Output the (X, Y) coordinate of the center of the cell containing the given text.  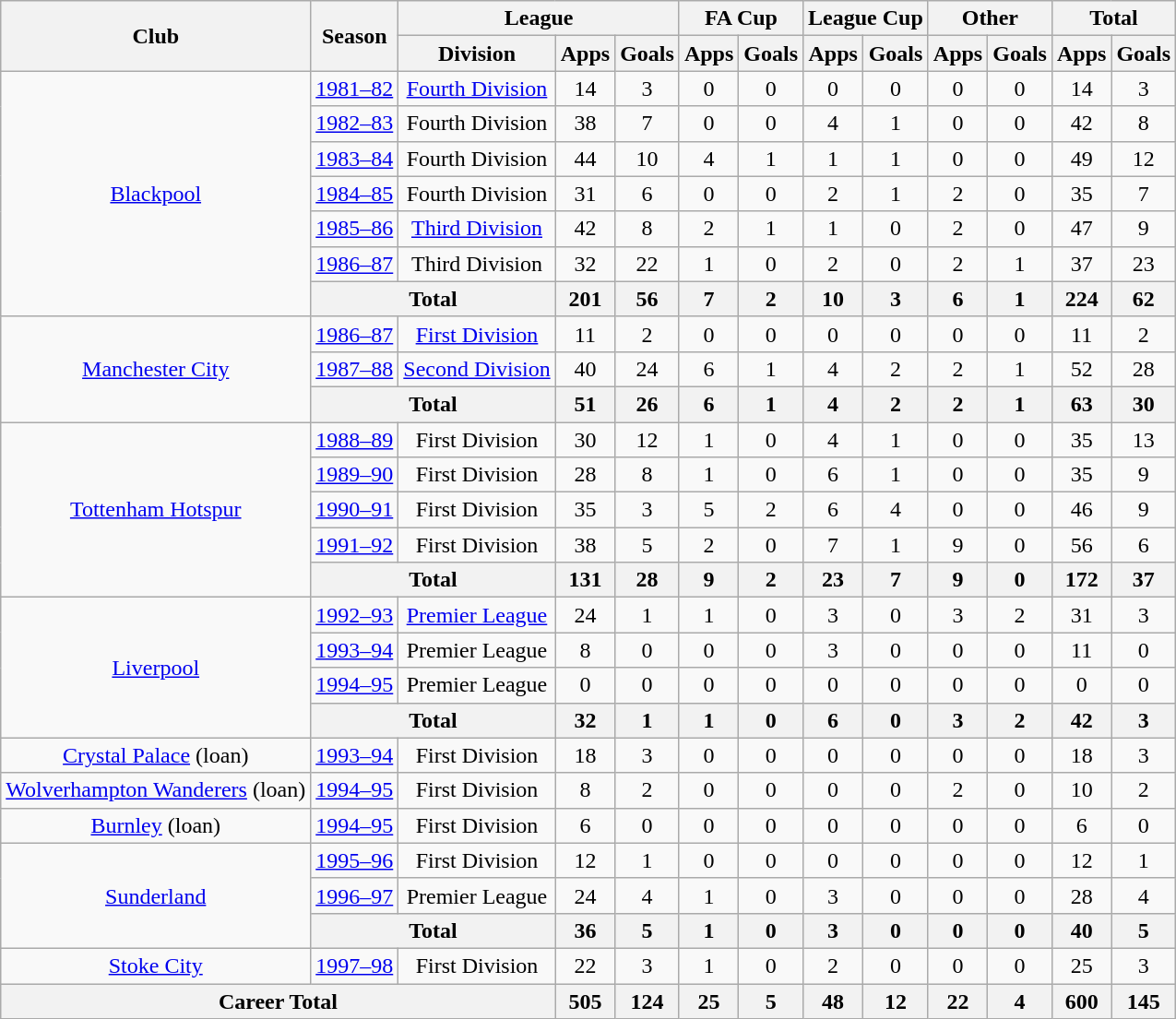
46 (1081, 510)
124 (647, 1001)
1997–98 (354, 966)
26 (647, 404)
13 (1144, 440)
1985–86 (354, 229)
League Cup (866, 18)
Stoke City (156, 966)
1990–91 (354, 510)
1988–89 (354, 440)
600 (1081, 1001)
Burnley (loan) (156, 825)
Manchester City (156, 369)
63 (1081, 404)
1996–97 (354, 895)
49 (1081, 159)
FA Cup (741, 18)
Club (156, 36)
47 (1081, 229)
62 (1144, 299)
Second Division (477, 369)
1995–96 (354, 860)
131 (585, 580)
52 (1081, 369)
1983–84 (354, 159)
224 (1081, 299)
Crystal Palace (loan) (156, 755)
48 (834, 1001)
Wolverhampton Wanderers (loan) (156, 790)
201 (585, 299)
172 (1081, 580)
505 (585, 1001)
Other (990, 18)
Tottenham Hotspur (156, 510)
1984–85 (354, 194)
44 (585, 159)
Division (477, 53)
Blackpool (156, 194)
36 (585, 930)
1987–88 (354, 369)
1992–93 (354, 615)
145 (1144, 1001)
1982–83 (354, 124)
Season (354, 36)
1989–90 (354, 475)
1981–82 (354, 89)
Career Total (279, 1001)
Sunderland (156, 895)
Liverpool (156, 668)
League (539, 18)
1991–92 (354, 545)
51 (585, 404)
